Extract the [X, Y] coordinate from the center of the cell holding the provided text.  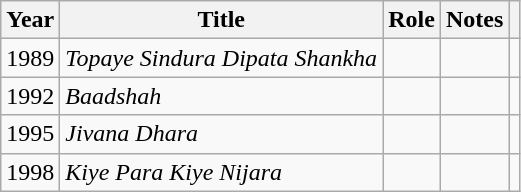
Year [30, 20]
Jivana Dhara [222, 134]
Role [412, 20]
Title [222, 20]
1992 [30, 96]
1989 [30, 58]
Notes [474, 20]
Kiye Para Kiye Nijara [222, 172]
1995 [30, 134]
Baadshah [222, 96]
1998 [30, 172]
Topaye Sindura Dipata Shankha [222, 58]
